Detect which cell encompasses the target text, then output its [x, y] center coordinate. 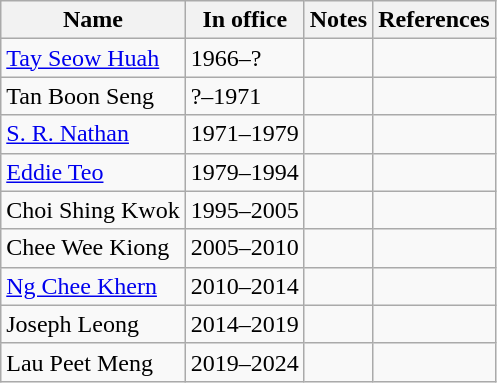
2019–2024 [244, 362]
Choi Shing Kwok [93, 210]
1979–1994 [244, 172]
Ng Chee Khern [93, 286]
?–1971 [244, 96]
Notes [338, 20]
In office [244, 20]
Lau Peet Meng [93, 362]
S. R. Nathan [93, 134]
1966–? [244, 58]
Tay Seow Huah [93, 58]
References [434, 20]
2005–2010 [244, 248]
1995–2005 [244, 210]
1971–1979 [244, 134]
Name [93, 20]
Eddie Teo [93, 172]
Joseph Leong [93, 324]
Tan Boon Seng [93, 96]
Chee Wee Kiong [93, 248]
2010–2014 [244, 286]
2014–2019 [244, 324]
